Identify which cell holds the provided text, then report its [x, y] central coordinate. 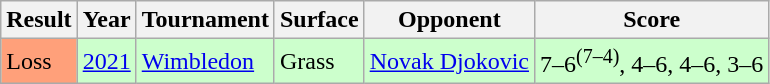
Result [39, 20]
2021 [106, 62]
Surface [319, 20]
Grass [319, 62]
Score [652, 20]
Loss [39, 62]
Novak Djokovic [449, 62]
7–6(7–4), 4–6, 4–6, 3–6 [652, 62]
Wimbledon [205, 62]
Year [106, 20]
Tournament [205, 20]
Opponent [449, 20]
